Detect which cell encompasses the target text, then output its (x, y) center coordinate. 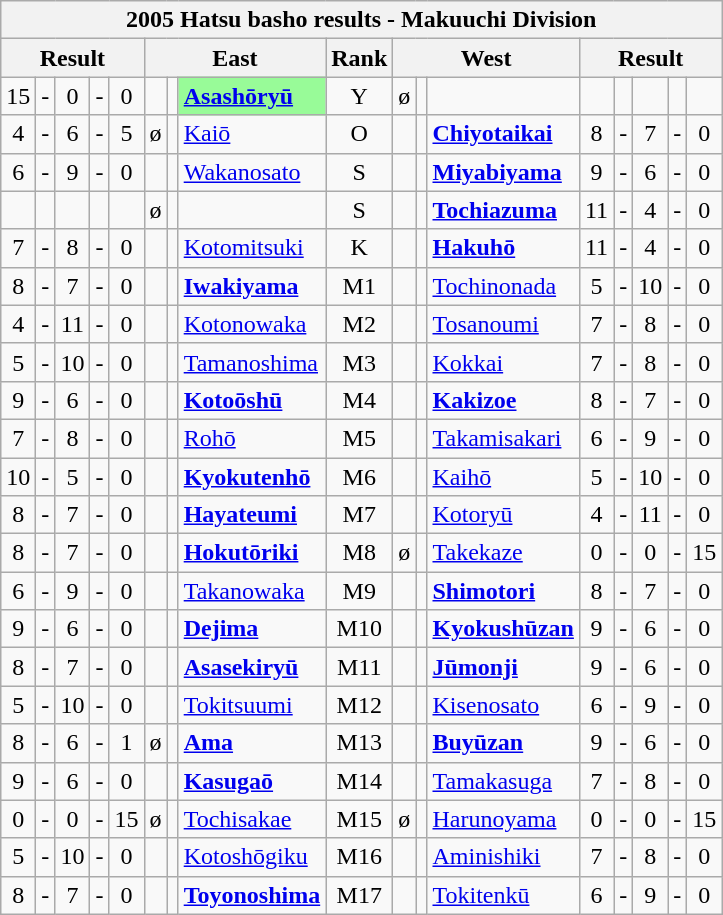
Shimotori (503, 591)
Tamanoshima (252, 362)
Hakuhō (503, 248)
Harunoyama (503, 819)
Ama (252, 743)
East (235, 58)
West (486, 58)
Kotoōshū (252, 400)
Miyabiyama (503, 172)
Kisenosato (503, 705)
Tochisakae (252, 819)
Takanowaka (252, 591)
O (360, 134)
Aminishiki (503, 857)
M4 (360, 400)
Buyūzan (503, 743)
M13 (360, 743)
Chiyotaikai (503, 134)
M2 (360, 324)
Rank (360, 58)
Kaiō (252, 134)
M12 (360, 705)
Kakizoe (503, 400)
Wakanosato (252, 172)
Kokkai (503, 362)
Kotoryū (503, 515)
Kaihō (503, 477)
Dejima (252, 629)
Tochinonada (503, 286)
Kyokutenhō (252, 477)
Asashōryū (252, 96)
Takamisakari (503, 438)
M10 (360, 629)
M1 (360, 286)
M5 (360, 438)
Rohō (252, 438)
Takekaze (503, 553)
M7 (360, 515)
M14 (360, 781)
2005 Hatsu basho results - Makuuchi Division (362, 20)
Iwakiyama (252, 286)
K (360, 248)
M15 (360, 819)
M9 (360, 591)
Tochiazuma (503, 210)
Jūmonji (503, 667)
Kyokushūzan (503, 629)
Asasekiryū (252, 667)
Tokitsuumi (252, 705)
M16 (360, 857)
Kotomitsuki (252, 248)
Kasugaō (252, 781)
Toyonoshima (252, 895)
Tokitenkū (503, 895)
Tosanoumi (503, 324)
Hokutōriki (252, 553)
M11 (360, 667)
Kotoshōgiku (252, 857)
Hayateumi (252, 515)
M6 (360, 477)
M3 (360, 362)
Y (360, 96)
M8 (360, 553)
Kotonowaka (252, 324)
M17 (360, 895)
1 (126, 743)
Tamakasuga (503, 781)
